Locate the cell with the specified text and output its (X, Y) center coordinate. 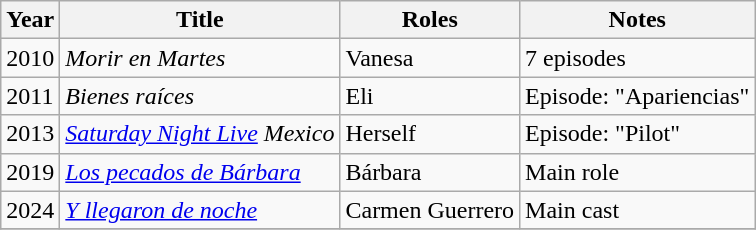
Vanesa (430, 58)
Main cast (638, 210)
Episode: "Pilot" (638, 134)
Bárbara (430, 172)
Bienes raíces (200, 96)
Main role (638, 172)
Herself (430, 134)
Carmen Guerrero (430, 210)
2011 (30, 96)
Year (30, 20)
Eli (430, 96)
2013 (30, 134)
Notes (638, 20)
2024 (30, 210)
Morir en Martes (200, 58)
Y llegaron de noche (200, 210)
7 episodes (638, 58)
Roles (430, 20)
Saturday Night Live Mexico (200, 134)
2019 (30, 172)
Title (200, 20)
Los pecados de Bárbara (200, 172)
2010 (30, 58)
Episode: "Apariencias" (638, 96)
